Identify which cell holds the provided text, then report its [X, Y] central coordinate. 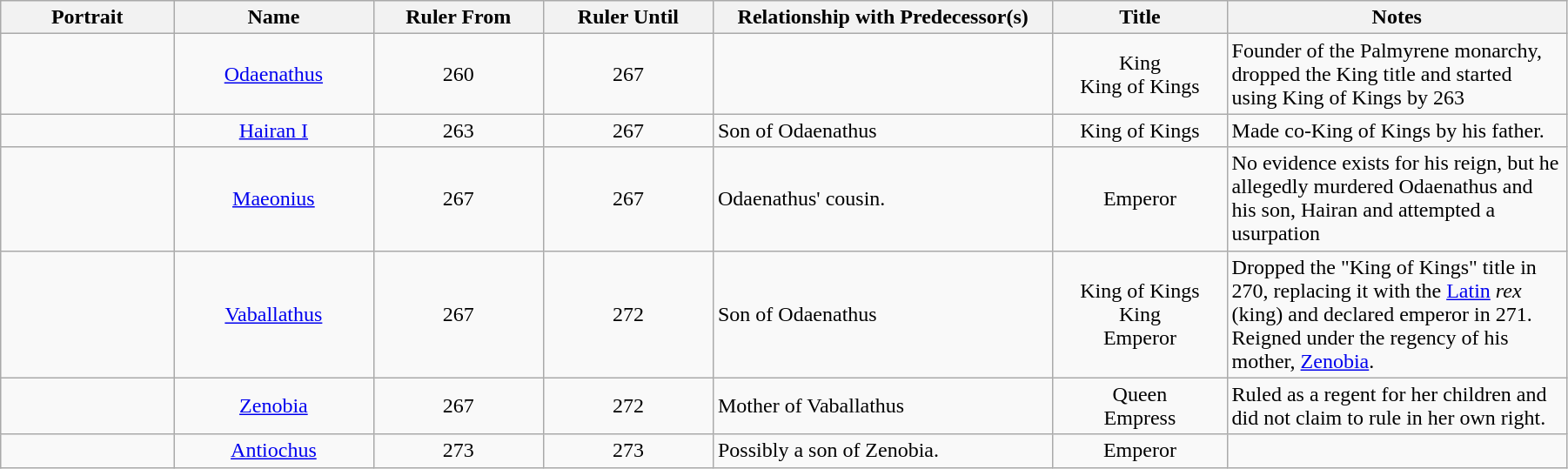
Ruled as a regent for her children and did not claim to rule in her own right. [1397, 405]
Odaenathus [274, 74]
Mother of Vaballathus [882, 405]
QueenEmpress [1140, 405]
Made co-King of Kings by his father. [1397, 131]
Possibly a son of Zenobia. [882, 451]
King of Kings [1140, 131]
Odaenathus' cousin. [882, 198]
Portrait [87, 17]
260 [458, 74]
263 [458, 131]
Relationship with Predecessor(s) [882, 17]
King of KingsKingEmperor [1140, 314]
Founder of the Palmyrene monarchy, dropped the King title and started using King of Kings by 263 [1397, 74]
Notes [1397, 17]
Hairan I [274, 131]
Name [274, 17]
Antiochus [274, 451]
No evidence exists for his reign, but he allegedly murdered Odaenathus and his son, Hairan and attempted a usurpation [1397, 198]
Vaballathus [274, 314]
KingKing of Kings [1140, 74]
Zenobia [274, 405]
Title [1140, 17]
Maeonius [274, 198]
Ruler Until [628, 17]
Ruler From [458, 17]
